Capture the cell that displays the provided text and extract its [X, Y] central coordinate. 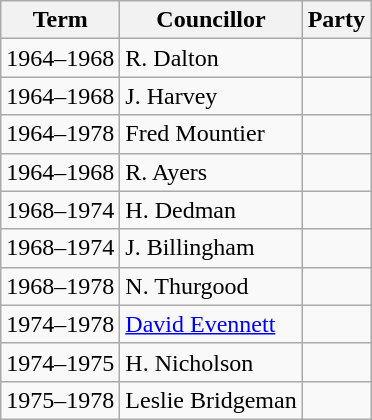
Fred Mountier [211, 134]
Party [336, 20]
1974–1975 [60, 362]
R. Ayers [211, 172]
Term [60, 20]
J. Harvey [211, 96]
1975–1978 [60, 400]
David Evennett [211, 324]
H. Dedman [211, 210]
1974–1978 [60, 324]
N. Thurgood [211, 286]
H. Nicholson [211, 362]
J. Billingham [211, 248]
R. Dalton [211, 58]
Councillor [211, 20]
1968–1978 [60, 286]
Leslie Bridgeman [211, 400]
1964–1978 [60, 134]
